Find where the given text appears and provide that cell's center as (x, y) coordinate. 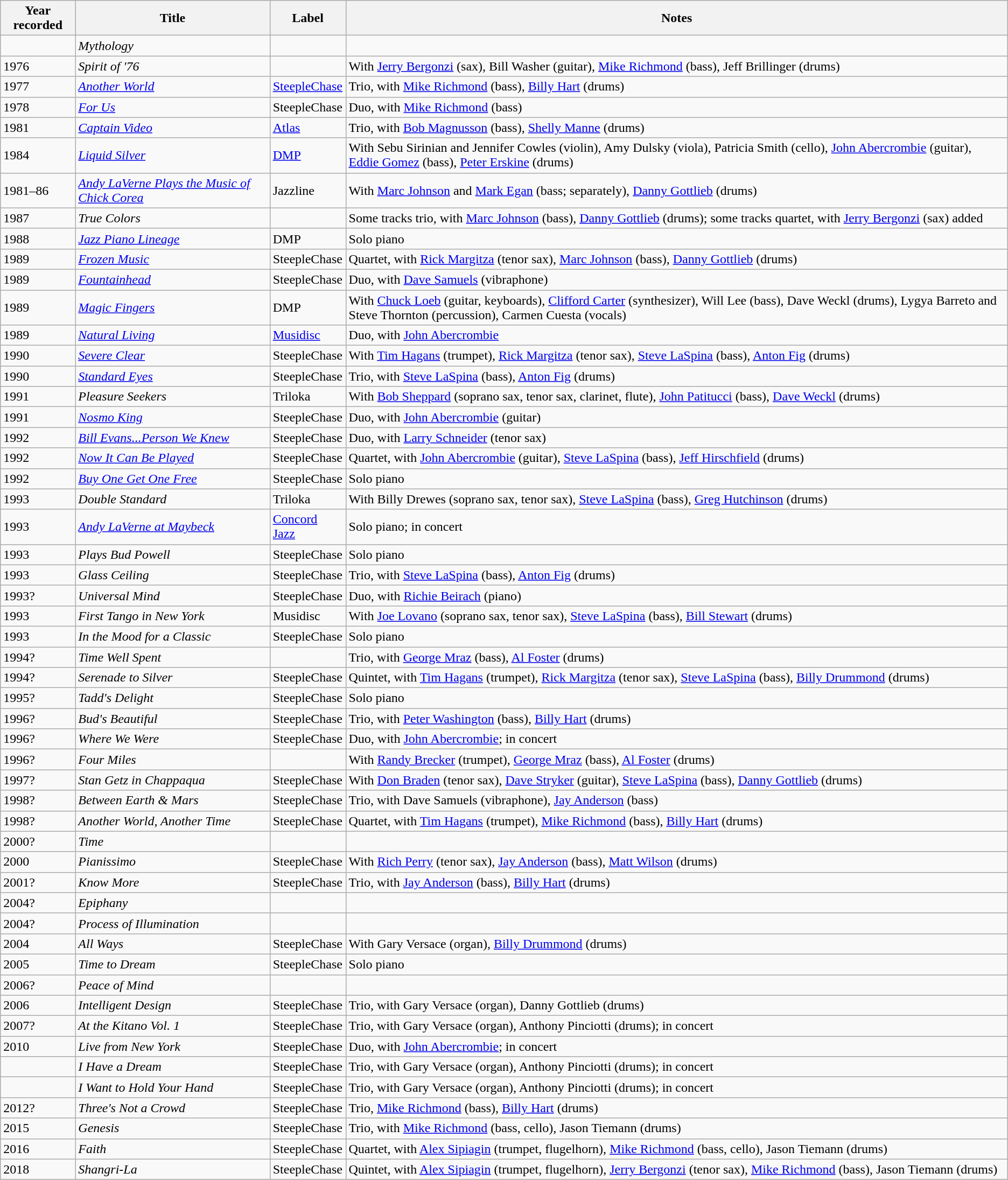
All Ways (172, 944)
1988 (38, 238)
Trio, with Dave Samuels (vibraphone), Jay Anderson (bass) (676, 800)
Quintet, with Alex Sipiagin (trumpet, flugelhorn), Jerry Bergonzi (tenor sax), Mike Richmond (bass), Jason Tiemann (drums) (676, 1169)
Now It Can Be Played (172, 458)
Double Standard (172, 499)
Shangri-La (172, 1169)
1981–86 (38, 191)
Trio, with George Mraz (bass), Al Foster (drums) (676, 657)
Time Well Spent (172, 657)
2000? (38, 841)
Quartet, with John Abercrombie (guitar), Steve LaSpina (bass), Jeff Hirschfield (drums) (676, 458)
2004 (38, 944)
Quartet, with Rick Margitza (tenor sax), Marc Johnson (bass), Danny Gottlieb (drums) (676, 259)
Process of Illumination (172, 923)
I Have a Dream (172, 1067)
Year recorded (38, 18)
Intelligent Design (172, 1006)
Duo, with John Abercrombie (guitar) (676, 417)
Magic Fingers (172, 307)
Bud's Beautiful (172, 719)
Buy One Get One Free (172, 479)
1984 (38, 155)
Duo, with Larry Schneider (tenor sax) (676, 438)
Duo, with Mike Richmond (bass) (676, 107)
Duo, with Dave Samuels (vibraphone) (676, 279)
With Randy Brecker (trumpet), George Mraz (bass), Al Foster (drums) (676, 760)
Where We Were (172, 739)
Universal Mind (172, 595)
2010 (38, 1046)
With Billy Drewes (soprano sax, tenor sax), Steve LaSpina (bass), Greg Hutchinson (drums) (676, 499)
Concord Jazz (308, 526)
At the Kitano Vol. 1 (172, 1026)
Severe Clear (172, 356)
Andy LaVerne at Maybeck (172, 526)
True Colors (172, 218)
Another World (172, 87)
2000 (38, 862)
1977 (38, 87)
Frozen Music (172, 259)
Fountainhead (172, 279)
Genesis (172, 1128)
First Tango in New York (172, 616)
Epiphany (172, 903)
With Jerry Bergonzi (sax), Bill Washer (guitar), Mike Richmond (bass), Jeff Brillinger (drums) (676, 66)
For Us (172, 107)
Atlas (308, 128)
Peace of Mind (172, 985)
Trio, with Mike Richmond (bass), Billy Hart (drums) (676, 87)
Quartet, with Tim Hagans (trumpet), Mike Richmond (bass), Billy Hart (drums) (676, 821)
2007? (38, 1026)
Live from New York (172, 1046)
Tadd's Delight (172, 698)
1978 (38, 107)
Trio, with Bob Magnusson (bass), Shelly Manne (drums) (676, 128)
Trio, with Peter Washington (bass), Billy Hart (drums) (676, 719)
Trio, with Mike Richmond (bass, cello), Jason Tiemann (drums) (676, 1128)
Time to Dream (172, 964)
Three's Not a Crowd (172, 1108)
Jazz Piano Lineage (172, 238)
Another World, Another Time (172, 821)
Between Earth & Mars (172, 800)
Four Miles (172, 760)
Captain Video (172, 128)
In the Mood for a Classic (172, 636)
With Tim Hagans (trumpet), Rick Margitza (tenor sax), Steve LaSpina (bass), Anton Fig (drums) (676, 356)
2006? (38, 985)
Nosmo King (172, 417)
2016 (38, 1149)
With Gary Versace (organ), Billy Drummond (drums) (676, 944)
Know More (172, 882)
Spirit of '76 (172, 66)
Jazzline (308, 191)
1997? (38, 780)
1987 (38, 218)
Serenade to Silver (172, 678)
Pleasure Seekers (172, 397)
Mythology (172, 46)
2015 (38, 1128)
I Want to Hold Your Hand (172, 1087)
1993? (38, 595)
2018 (38, 1169)
Bill Evans...Person We Knew (172, 438)
2001? (38, 882)
Duo, with John Abercrombie (676, 335)
With Bob Sheppard (soprano sax, tenor sax, clarinet, flute), John Patitucci (bass), Dave Weckl (drums) (676, 397)
With Joe Lovano (soprano sax, tenor sax), Steve LaSpina (bass), Bill Stewart (drums) (676, 616)
Label (308, 18)
With Don Braden (tenor sax), Dave Stryker (guitar), Steve LaSpina (bass), Danny Gottlieb (drums) (676, 780)
Andy LaVerne Plays the Music of Chick Corea (172, 191)
Standard Eyes (172, 376)
Glass Ceiling (172, 575)
Notes (676, 18)
Solo piano; in concert (676, 526)
Quartet, with Alex Sipiagin (trumpet, flugelhorn), Mike Richmond (bass, cello), Jason Tiemann (drums) (676, 1149)
With Rich Perry (tenor sax), Jay Anderson (bass), Matt Wilson (drums) (676, 862)
Quintet, with Tim Hagans (trumpet), Rick Margitza (tenor sax), Steve LaSpina (bass), Billy Drummond (drums) (676, 678)
1976 (38, 66)
Pianissimo (172, 862)
2005 (38, 964)
Time (172, 841)
Stan Getz in Chappaqua (172, 780)
1981 (38, 128)
2012? (38, 1108)
Title (172, 18)
Natural Living (172, 335)
1995? (38, 698)
With Marc Johnson and Mark Egan (bass; separately), Danny Gottlieb (drums) (676, 191)
Plays Bud Powell (172, 554)
Liquid Silver (172, 155)
2006 (38, 1006)
Trio, with Gary Versace (organ), Danny Gottlieb (drums) (676, 1006)
Some tracks trio, with Marc Johnson (bass), Danny Gottlieb (drums); some tracks quartet, with Jerry Bergonzi (sax) added (676, 218)
Trio, Mike Richmond (bass), Billy Hart (drums) (676, 1108)
Duo, with Richie Beirach (piano) (676, 595)
Trio, with Jay Anderson (bass), Billy Hart (drums) (676, 882)
Faith (172, 1149)
